Provide the [X, Y] coordinate of the cell's center where the given text is located.  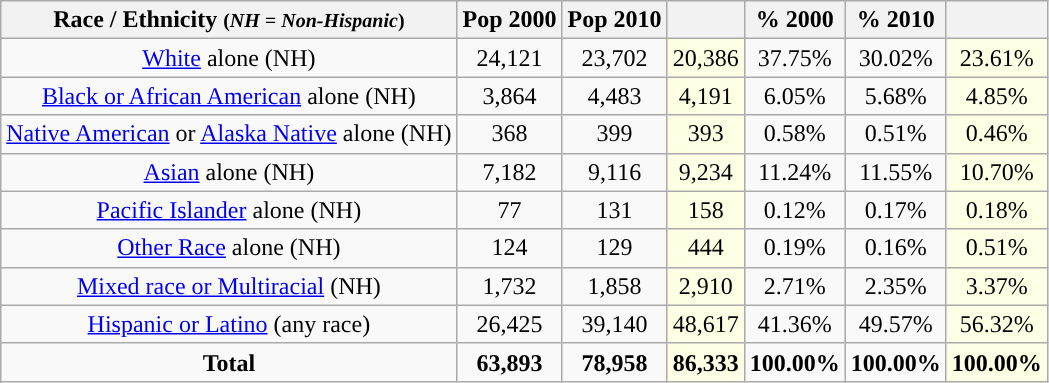
2.71% [794, 286]
% 2010 [896, 20]
444 [706, 248]
0.18% [996, 210]
393 [706, 134]
White alone (NH) [229, 58]
11.55% [896, 172]
368 [510, 134]
49.57% [896, 324]
7,182 [510, 172]
Other Race alone (NH) [229, 248]
Mixed race or Multiracial (NH) [229, 286]
Native American or Alaska Native alone (NH) [229, 134]
399 [614, 134]
Black or African American alone (NH) [229, 96]
23,702 [614, 58]
23.61% [996, 58]
0.16% [896, 248]
1,732 [510, 286]
3.37% [996, 286]
63,893 [510, 362]
4,483 [614, 96]
% 2000 [794, 20]
Pop 2010 [614, 20]
Total [229, 362]
3,864 [510, 96]
24,121 [510, 58]
2.35% [896, 286]
0.46% [996, 134]
5.68% [896, 96]
124 [510, 248]
11.24% [794, 172]
129 [614, 248]
4.85% [996, 96]
41.36% [794, 324]
37.75% [794, 58]
1,858 [614, 286]
0.58% [794, 134]
Pacific Islander alone (NH) [229, 210]
Hispanic or Latino (any race) [229, 324]
Pop 2000 [510, 20]
9,116 [614, 172]
20,386 [706, 58]
39,140 [614, 324]
9,234 [706, 172]
131 [614, 210]
0.19% [794, 248]
158 [706, 210]
2,910 [706, 286]
6.05% [794, 96]
0.17% [896, 210]
48,617 [706, 324]
4,191 [706, 96]
77 [510, 210]
26,425 [510, 324]
0.12% [794, 210]
Race / Ethnicity (NH = Non-Hispanic) [229, 20]
86,333 [706, 362]
Asian alone (NH) [229, 172]
78,958 [614, 362]
56.32% [996, 324]
30.02% [896, 58]
10.70% [996, 172]
